Pinpoint the cell where the given text exists, returning its [x, y] midpoint coordinate. 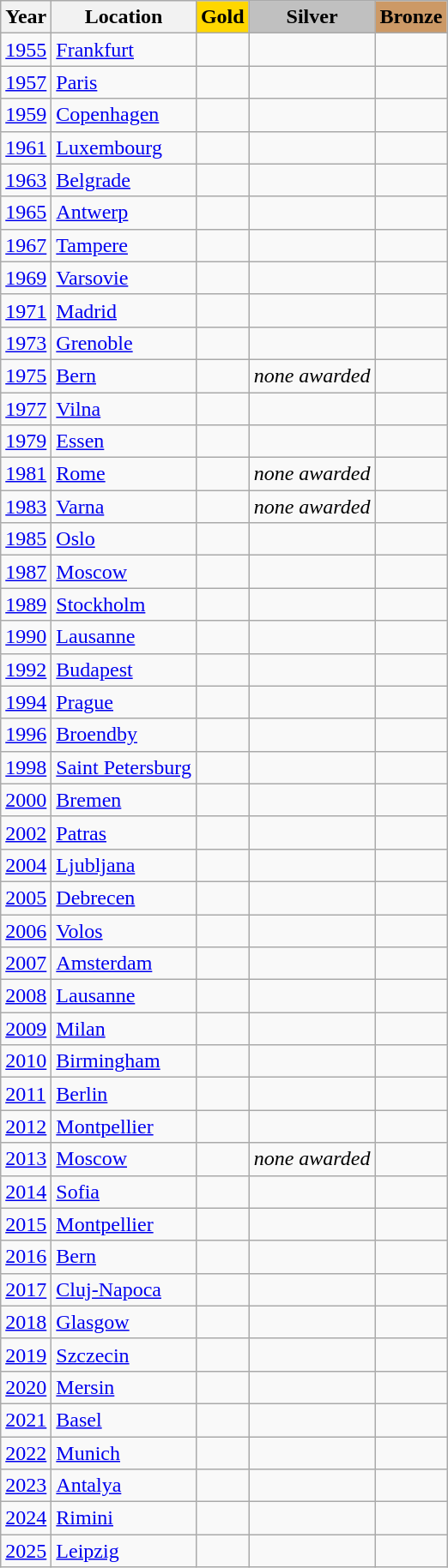
Amsterdam [124, 964]
Location [124, 17]
2021 [26, 1420]
2014 [26, 1192]
Rome [124, 474]
1992 [26, 670]
2015 [26, 1224]
1983 [26, 507]
Berlin [124, 1094]
2004 [26, 865]
1985 [26, 539]
Basel [124, 1420]
Prague [124, 702]
1989 [26, 604]
1977 [26, 409]
1967 [26, 245]
Frankfurt [124, 50]
1955 [26, 50]
Stockholm [124, 604]
2019 [26, 1355]
Munich [124, 1453]
Volos [124, 930]
Oslo [124, 539]
Madrid [124, 310]
1969 [26, 278]
2010 [26, 1061]
Antalya [124, 1486]
Mersin [124, 1387]
1959 [26, 115]
1973 [26, 343]
1975 [26, 375]
2006 [26, 930]
Rimini [124, 1518]
1994 [26, 702]
Bronze [411, 17]
2023 [26, 1486]
2016 [26, 1257]
2022 [26, 1453]
2005 [26, 898]
2025 [26, 1551]
Szczecin [124, 1355]
Patras [124, 832]
1981 [26, 474]
2000 [26, 800]
1979 [26, 442]
Ljubljana [124, 865]
Broendby [124, 735]
2009 [26, 1029]
2013 [26, 1159]
Saint Petersburg [124, 767]
1963 [26, 180]
Copenhagen [124, 115]
Debrecen [124, 898]
2012 [26, 1126]
2024 [26, 1518]
2020 [26, 1387]
1971 [26, 310]
2011 [26, 1094]
1998 [26, 767]
Bremen [124, 800]
2008 [26, 996]
Birmingham [124, 1061]
Paris [124, 82]
2018 [26, 1322]
Grenoble [124, 343]
Glasgow [124, 1322]
2017 [26, 1289]
Sofia [124, 1192]
Tampere [124, 245]
Gold [222, 17]
1957 [26, 82]
1965 [26, 213]
1961 [26, 147]
Antwerp [124, 213]
Cluj-Napoca [124, 1289]
2002 [26, 832]
Year [26, 17]
Leipzig [124, 1551]
Luxembourg [124, 147]
1987 [26, 572]
Vilna [124, 409]
Silver [312, 17]
2007 [26, 964]
1990 [26, 637]
Varsovie [124, 278]
1996 [26, 735]
Budapest [124, 670]
Milan [124, 1029]
Essen [124, 442]
Belgrade [124, 180]
Varna [124, 507]
